Identify which cell holds the provided text, then report its (x, y) central coordinate. 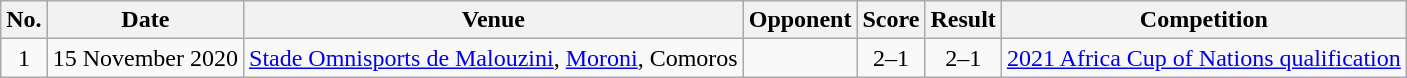
Opponent (800, 20)
2021 Africa Cup of Nations qualification (1204, 58)
Score (891, 20)
Venue (494, 20)
Stade Omnisports de Malouzini, Moroni, Comoros (494, 58)
15 November 2020 (145, 58)
Date (145, 20)
No. (24, 20)
Competition (1204, 20)
1 (24, 58)
Result (963, 20)
